Output the [x, y] coordinate of the center of the cell containing the given text.  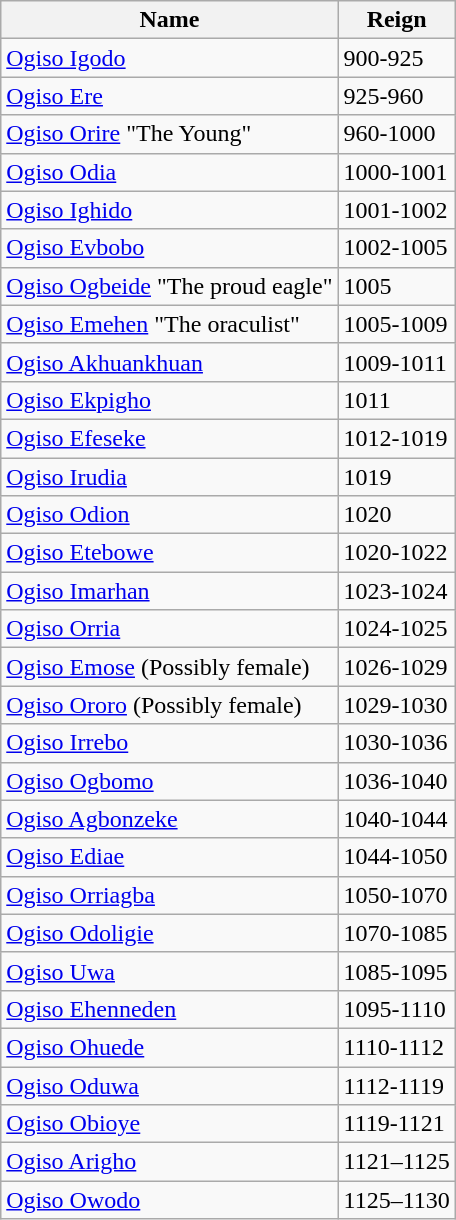
Ogiso Odoligie [170, 933]
1020-1022 [396, 553]
1070-1085 [396, 933]
925-960 [396, 96]
900-925 [396, 58]
1005 [396, 286]
1112-1119 [396, 1085]
1011 [396, 400]
Ogiso Owodo [170, 1200]
Ogiso Emose (Possibly female) [170, 667]
1012-1019 [396, 438]
1050-1070 [396, 895]
1125–1130 [396, 1200]
1019 [396, 477]
1085-1095 [396, 971]
Ogiso Igodo [170, 58]
Ogiso Oduwa [170, 1085]
Reign [396, 20]
1036-1040 [396, 781]
Ogiso Akhuankhuan [170, 362]
Ogiso Evbobo [170, 248]
960-1000 [396, 134]
Ogiso Irrebo [170, 743]
Ogiso Irudia [170, 477]
1024-1025 [396, 629]
1119-1121 [396, 1124]
1029-1030 [396, 705]
1023-1024 [396, 591]
Ogiso Ohuede [170, 1047]
1095-1110 [396, 1009]
1040-1044 [396, 819]
1002-1005 [396, 248]
1110-1112 [396, 1047]
Ogiso Emehen "The oraculist" [170, 324]
Ogiso Ekpigho [170, 400]
1121–1125 [396, 1162]
1000-1001 [396, 172]
Ogiso Orriagba [170, 895]
Ogiso Odion [170, 515]
Ogiso Arigho [170, 1162]
Ogiso Imarhan [170, 591]
1009-1011 [396, 362]
Ogiso Ogbeide "The proud eagle" [170, 286]
Ogiso Ogbomo [170, 781]
1005-1009 [396, 324]
1030-1036 [396, 743]
1026-1029 [396, 667]
Ogiso Orria [170, 629]
1020 [396, 515]
Ogiso Etebowe [170, 553]
Ogiso Ere [170, 96]
1044-1050 [396, 857]
Ogiso Ighido [170, 210]
Ogiso Uwa [170, 971]
Ogiso Odia [170, 172]
Ogiso Ororo (Possibly female) [170, 705]
1001-1002 [396, 210]
Name [170, 20]
Ogiso Obioye [170, 1124]
Ogiso Orire "The Young" [170, 134]
Ogiso Agbonzeke [170, 819]
Ogiso Efeseke [170, 438]
Ogiso Ediae [170, 857]
Ogiso Ehenneden [170, 1009]
